From the cell containing the given text, extract its center point as (x, y) coordinate. 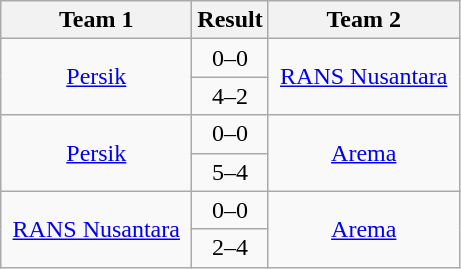
Team 1 (96, 20)
Team 2 (364, 20)
2–4 (230, 248)
4–2 (230, 96)
5–4 (230, 172)
Result (230, 20)
